Pinpoint the cell where the given text exists, returning its [x, y] midpoint coordinate. 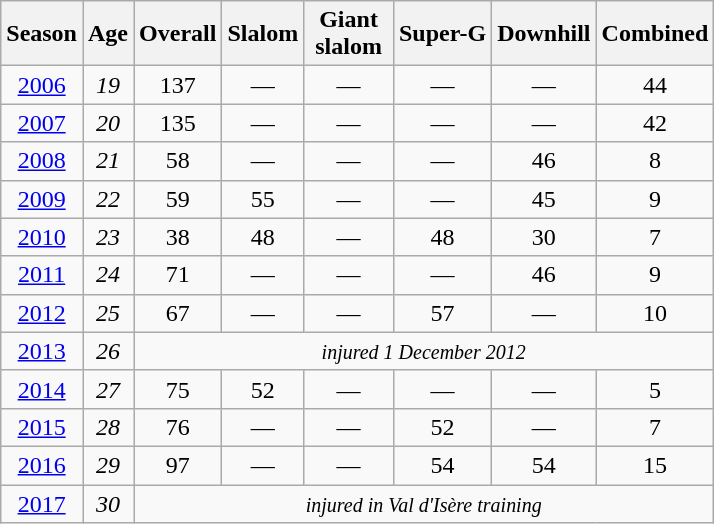
2012 [42, 313]
Downhill [544, 34]
45 [544, 199]
135 [178, 123]
Age [108, 34]
27 [108, 389]
2006 [42, 85]
22 [108, 199]
75 [178, 389]
44 [655, 85]
injured 1 December 2012 [424, 351]
23 [108, 237]
24 [108, 275]
29 [108, 465]
2017 [42, 503]
Slalom [263, 34]
19 [108, 85]
26 [108, 351]
Super-G [442, 34]
Giant slalom [349, 34]
Season [42, 34]
59 [178, 199]
21 [108, 161]
28 [108, 427]
57 [442, 313]
20 [108, 123]
Combined [655, 34]
Overall [178, 34]
67 [178, 313]
2010 [42, 237]
2007 [42, 123]
71 [178, 275]
38 [178, 237]
76 [178, 427]
2009 [42, 199]
2015 [42, 427]
2013 [42, 351]
42 [655, 123]
2014 [42, 389]
55 [263, 199]
2008 [42, 161]
5 [655, 389]
97 [178, 465]
injured in Val d'Isère training [424, 503]
15 [655, 465]
2011 [42, 275]
10 [655, 313]
2016 [42, 465]
137 [178, 85]
25 [108, 313]
8 [655, 161]
58 [178, 161]
